Capture the cell that displays the provided text and extract its (X, Y) central coordinate. 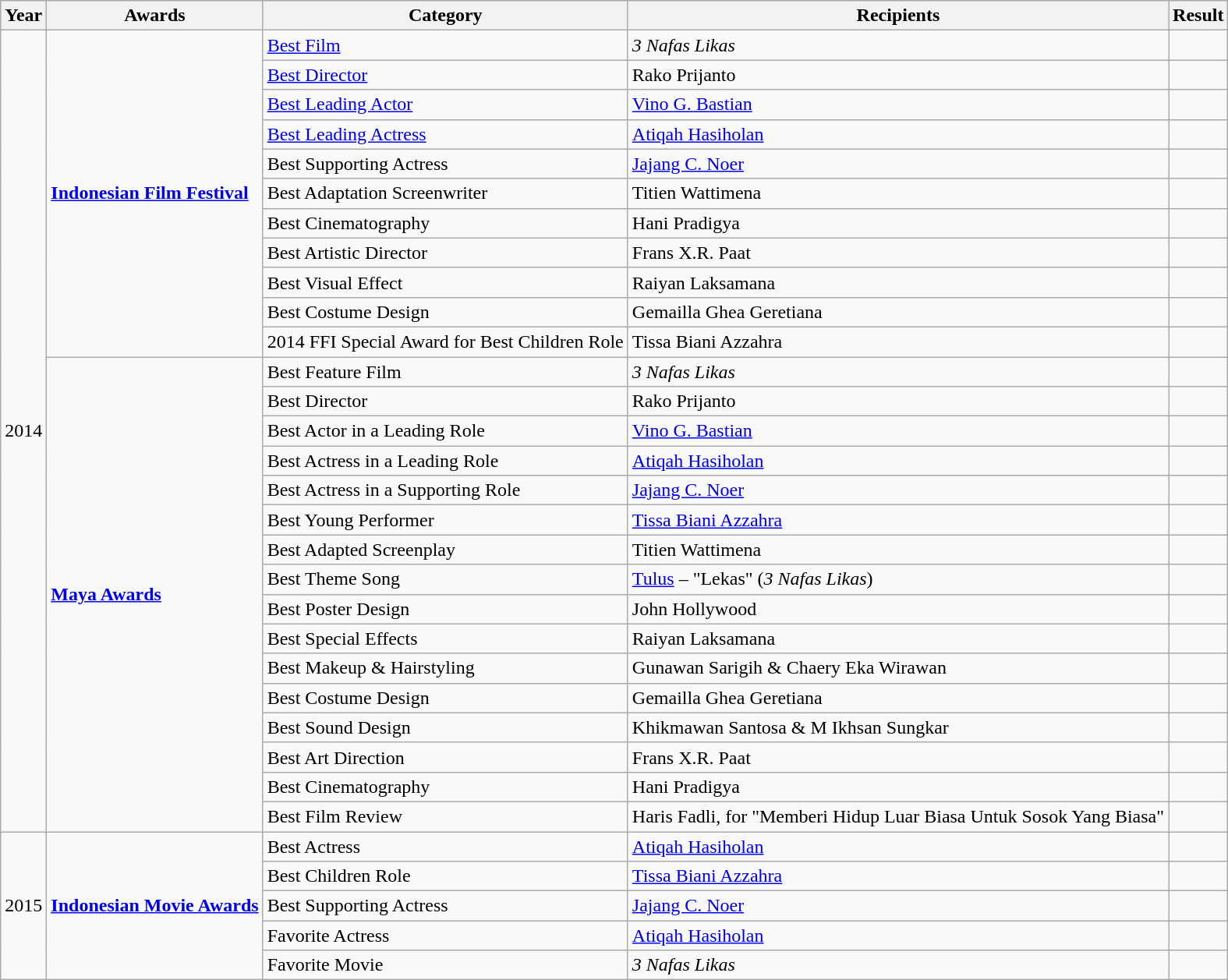
Gunawan Sarigih & Chaery Eka Wirawan (898, 668)
2014 (23, 431)
Haris Fadli, for "Memberi Hidup Luar Biasa Untuk Sosok Yang Biasa" (898, 816)
Best Film Review (445, 816)
2015 (23, 905)
Best Makeup & Hairstyling (445, 668)
Best Film (445, 45)
Best Feature Film (445, 372)
Favorite Movie (445, 965)
Best Actress (445, 846)
Best Adapted Screenplay (445, 550)
Best Leading Actress (445, 134)
Best Actress in a Supporting Role (445, 490)
Recipients (898, 16)
Khikmawan Santosa & M Ikhsan Sungkar (898, 727)
Best Theme Song (445, 579)
Best Special Effects (445, 639)
Indonesian Movie Awards (154, 905)
Category (445, 16)
Awards (154, 16)
Best Artistic Director (445, 253)
Tulus – "Lekas" (3 Nafas Likas) (898, 579)
2014 FFI Special Award for Best Children Role (445, 341)
John Hollywood (898, 609)
Best Children Role (445, 876)
Result (1198, 16)
Best Actor in a Leading Role (445, 431)
Best Poster Design (445, 609)
Best Adaptation Screenwriter (445, 193)
Best Young Performer (445, 520)
Best Visual Effect (445, 282)
Best Actress in a Leading Role (445, 461)
Favorite Actress (445, 936)
Best Art Direction (445, 757)
Year (23, 16)
Best Sound Design (445, 727)
Indonesian Film Festival (154, 193)
Best Leading Actor (445, 104)
Maya Awards (154, 594)
